Return the [X, Y] coordinate for the center point of the cell that contains the specified text.  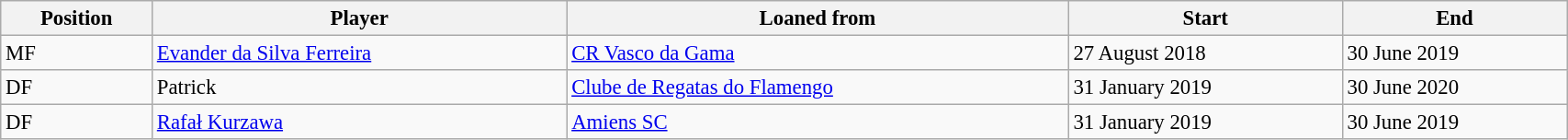
Position [77, 18]
Patrick [360, 87]
27 August 2018 [1205, 53]
Player [360, 18]
Evander da Silva Ferreira [360, 53]
MF [77, 53]
Amiens SC [818, 122]
Rafał Kurzawa [360, 122]
Clube de Regatas do Flamengo [818, 87]
End [1454, 18]
CR Vasco da Gama [818, 53]
30 June 2020 [1454, 87]
Loaned from [818, 18]
Start [1205, 18]
